Identify which cell holds the provided text, then report its (X, Y) central coordinate. 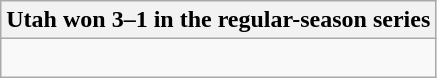
Utah won 3–1 in the regular-season series (218, 20)
